Provide the (x, y) coordinate of the cell's center where the given text is located.  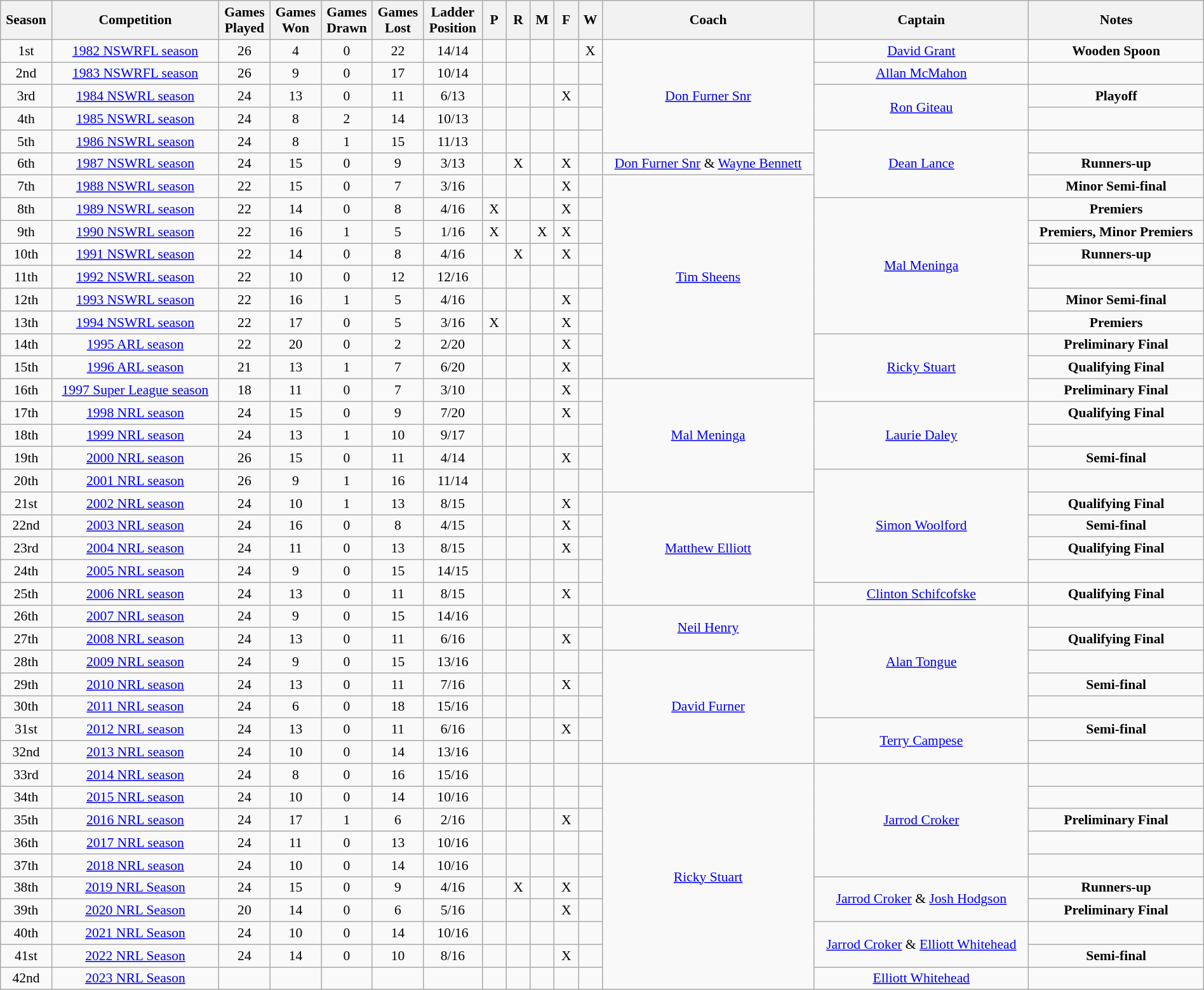
40th (27, 933)
2000 NRL season (135, 458)
LadderPosition (453, 20)
1992 NSWRL season (135, 278)
1991 NSWRL season (135, 255)
2007 NRL season (135, 617)
1997 Super League season (135, 391)
2/16 (453, 820)
David Furner (707, 707)
9/17 (453, 436)
2012 NRL season (135, 730)
2015 NRL season (135, 798)
Wooden Spoon (1116, 51)
35th (27, 820)
Neil Henry (707, 627)
10/13 (453, 119)
10/14 (453, 74)
33rd (27, 775)
Jarrod Croker & Josh Hodgson (921, 899)
29th (27, 685)
2016 NRL season (135, 820)
Coach (707, 20)
2008 NRL season (135, 639)
1988 NSWRL season (135, 187)
1982 NSWRFL season (135, 51)
4/14 (453, 458)
25th (27, 594)
1/16 (453, 232)
2013 NRL season (135, 753)
31st (27, 730)
36th (27, 843)
2009 NRL season (135, 662)
12/16 (453, 278)
42nd (27, 979)
14th (27, 345)
4th (27, 119)
32nd (27, 753)
10th (27, 255)
David Grant (921, 51)
GamesPlayed (245, 20)
1989 NSWRL season (135, 210)
2005 NRL season (135, 572)
Elliott Whitehead (921, 979)
1st (27, 51)
Jarrod Croker (921, 820)
1990 NSWRL season (135, 232)
28th (27, 662)
17th (27, 413)
4 (296, 51)
34th (27, 798)
2002 NRL season (135, 504)
2011 NRL season (135, 707)
2019 NRL Season (135, 888)
Season (27, 20)
GamesWon (296, 20)
GamesLost (398, 20)
Don Furner Snr (707, 96)
Notes (1116, 20)
11/14 (453, 481)
2014 NRL season (135, 775)
20th (27, 481)
15th (27, 368)
2/20 (453, 345)
1985 NSWRL season (135, 119)
2023 NRL Season (135, 979)
Allan McMahon (921, 74)
Playoff (1116, 97)
18th (27, 436)
Terry Campese (921, 740)
3rd (27, 97)
Simon Woolford (921, 526)
Captain (921, 20)
5/16 (453, 911)
19th (27, 458)
7/20 (453, 413)
2nd (27, 74)
1984 NSWRL season (135, 97)
14/14 (453, 51)
R (518, 20)
Dean Lance (921, 164)
Ron Giteau (921, 108)
Clinton Schifcofske (921, 594)
23rd (27, 549)
Laurie Daley (921, 436)
6/13 (453, 97)
12 (398, 278)
W (591, 20)
2017 NRL season (135, 843)
1999 NRL season (135, 436)
1998 NRL season (135, 413)
11/13 (453, 142)
8/16 (453, 956)
2018 NRL season (135, 866)
M (542, 20)
2022 NRL Season (135, 956)
1995 ARL season (135, 345)
14/15 (453, 572)
12th (27, 300)
1993 NSWRL season (135, 300)
1983 NSWRFL season (135, 74)
21st (27, 504)
3/13 (453, 164)
7/16 (453, 685)
4/15 (453, 526)
Premiers, Minor Premiers (1116, 232)
30th (27, 707)
1986 NSWRL season (135, 142)
1996 ARL season (135, 368)
Matthew Elliott (707, 549)
6/20 (453, 368)
39th (27, 911)
27th (27, 639)
Don Furner Snr & Wayne Bennett (707, 164)
41st (27, 956)
2021 NRL Season (135, 933)
24th (27, 572)
1994 NSWRL season (135, 323)
2004 NRL season (135, 549)
2003 NRL season (135, 526)
16th (27, 391)
2010 NRL season (135, 685)
Jarrod Croker & Elliott Whitehead (921, 945)
9th (27, 232)
2020 NRL Season (135, 911)
11th (27, 278)
8th (27, 210)
F (566, 20)
13th (27, 323)
Competition (135, 20)
GamesDrawn (347, 20)
21 (245, 368)
5th (27, 142)
Alan Tongue (921, 662)
14/16 (453, 617)
22nd (27, 526)
P (494, 20)
1987 NSWRL season (135, 164)
38th (27, 888)
2006 NRL season (135, 594)
2001 NRL season (135, 481)
Tim Sheens (707, 277)
6th (27, 164)
26th (27, 617)
3/10 (453, 391)
37th (27, 866)
7th (27, 187)
